Locate the cell with the specified text and output its [X, Y] center coordinate. 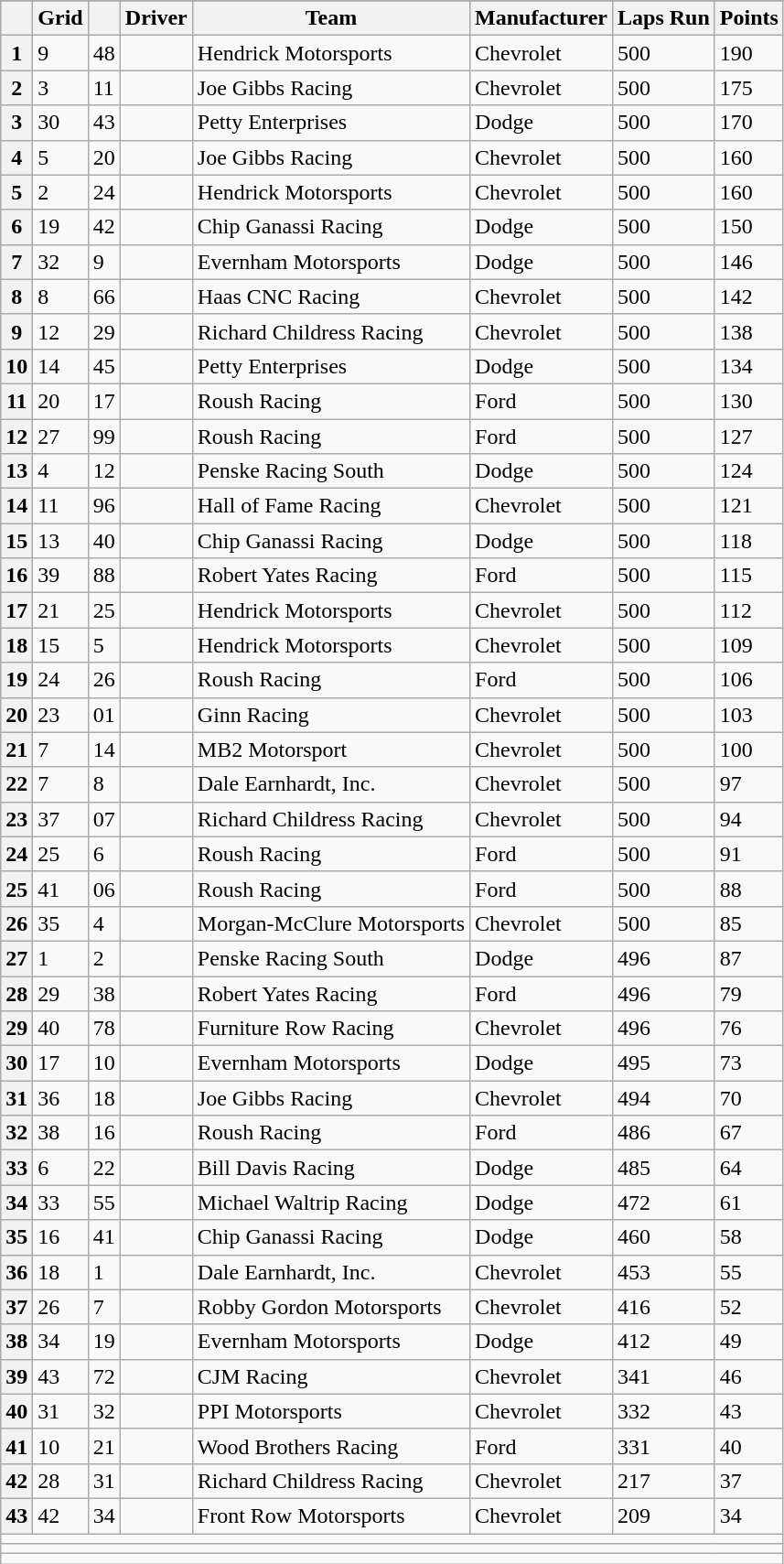
76 [748, 1029]
115 [748, 576]
Michael Waltrip Racing [331, 1203]
134 [748, 366]
Driver [156, 18]
73 [748, 1063]
67 [748, 1133]
190 [748, 53]
96 [104, 506]
332 [663, 1411]
70 [748, 1098]
58 [748, 1237]
97 [748, 784]
Front Row Motorsports [331, 1515]
138 [748, 331]
94 [748, 819]
341 [663, 1376]
331 [663, 1446]
PPI Motorsports [331, 1411]
118 [748, 541]
486 [663, 1133]
127 [748, 437]
109 [748, 645]
CJM Racing [331, 1376]
453 [663, 1272]
Points [748, 18]
112 [748, 610]
99 [104, 437]
142 [748, 297]
460 [663, 1237]
103 [748, 715]
48 [104, 53]
45 [104, 366]
472 [663, 1203]
06 [104, 889]
61 [748, 1203]
07 [104, 819]
64 [748, 1168]
49 [748, 1342]
91 [748, 854]
121 [748, 506]
Team [331, 18]
209 [663, 1515]
Robby Gordon Motorsports [331, 1307]
494 [663, 1098]
495 [663, 1063]
01 [104, 715]
130 [748, 401]
170 [748, 123]
124 [748, 471]
79 [748, 993]
Manufacturer [542, 18]
Laps Run [663, 18]
46 [748, 1376]
Wood Brothers Racing [331, 1446]
52 [748, 1307]
217 [663, 1481]
106 [748, 680]
66 [104, 297]
412 [663, 1342]
87 [748, 958]
MB2 Motorsport [331, 750]
Ginn Racing [331, 715]
85 [748, 923]
150 [748, 227]
Grid [60, 18]
Furniture Row Racing [331, 1029]
Hall of Fame Racing [331, 506]
72 [104, 1376]
100 [748, 750]
416 [663, 1307]
Haas CNC Racing [331, 297]
485 [663, 1168]
146 [748, 262]
Bill Davis Racing [331, 1168]
175 [748, 88]
Morgan-McClure Motorsports [331, 923]
78 [104, 1029]
